Extract the (x, y) coordinate from the center of the cell holding the provided text.  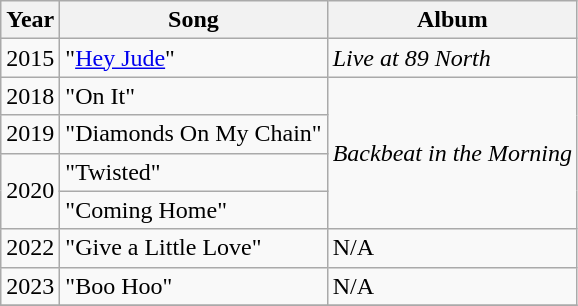
2022 (30, 248)
"Twisted" (194, 172)
"Hey Jude" (194, 58)
Album (452, 20)
Backbeat in the Morning (452, 153)
"Diamonds On My Chain" (194, 134)
"Give a Little Love" (194, 248)
Year (30, 20)
"Boo Hoo" (194, 286)
2020 (30, 191)
2018 (30, 96)
"Coming Home" (194, 210)
Live at 89 North (452, 58)
"On It" (194, 96)
2019 (30, 134)
2023 (30, 286)
Song (194, 20)
2015 (30, 58)
